Determine the [x, y] coordinate at the center of the cell enclosing the given text.  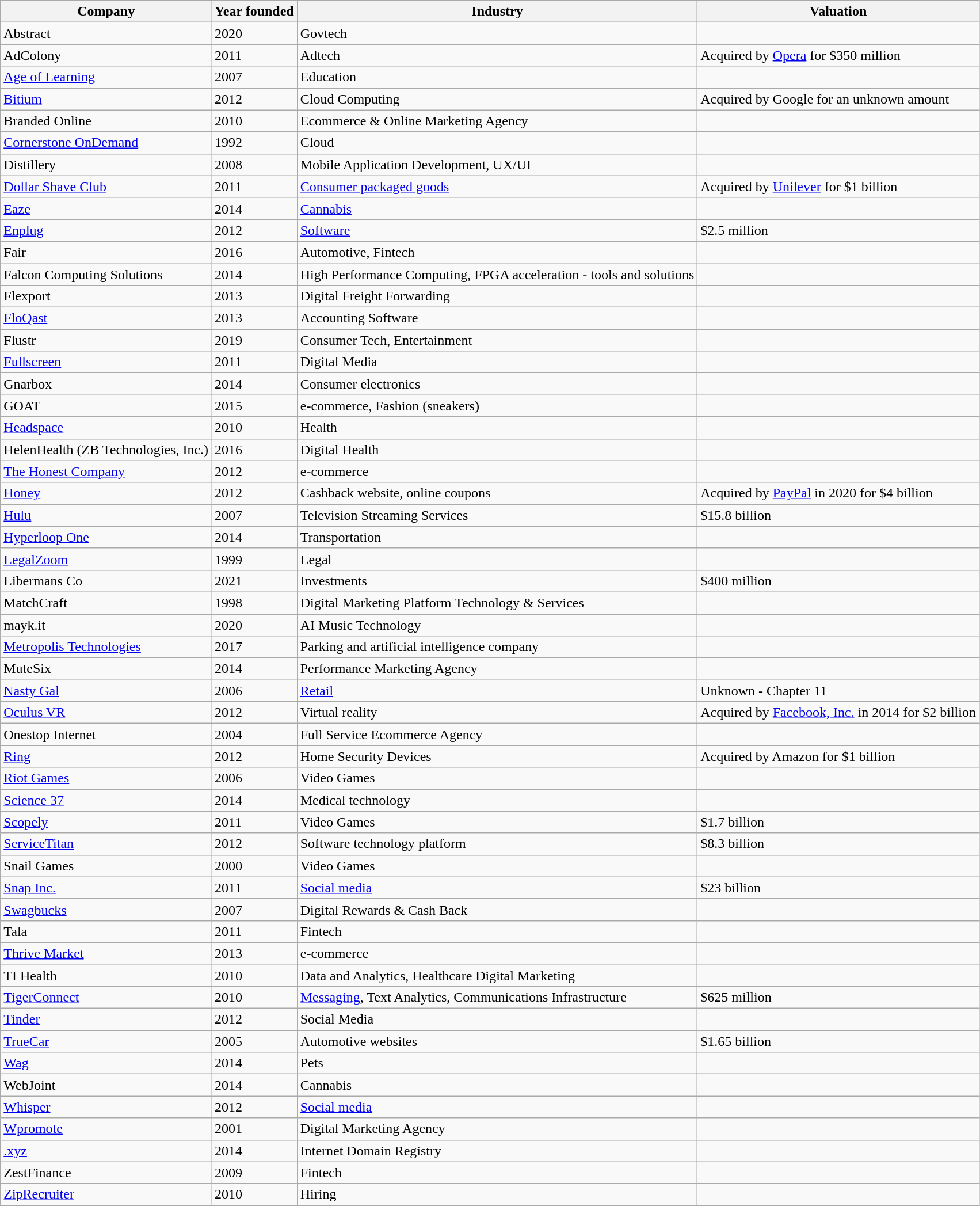
Branded Online [106, 121]
$15.8 billion [838, 515]
.xyz [106, 1151]
Age of Learning [106, 77]
MatchCraft [106, 603]
The Honest Company [106, 471]
Legal [497, 559]
GOAT [106, 406]
Software [497, 230]
Hyperloop One [106, 537]
Dollar Shave Club [106, 187]
High Performance Computing, FPGA acceleration - tools and solutions [497, 275]
Falcon Computing Solutions [106, 275]
Acquired by Opera for $350 million [838, 55]
Headspace [106, 428]
$400 million [838, 581]
Fullscreen [106, 362]
Television Streaming Services [497, 515]
2015 [254, 406]
mayk.it [106, 625]
Year founded [254, 12]
ZipRecruiter [106, 1194]
Performance Marketing Agency [497, 669]
Ecommerce & Online Marketing Agency [497, 121]
Swagbucks [106, 910]
Cloud Computing [497, 99]
Hiring [497, 1194]
Medical technology [497, 800]
2019 [254, 340]
e-commerce, Fashion (sneakers) [497, 406]
Bitium [106, 99]
LegalZoom [106, 559]
2004 [254, 735]
Riot Games [106, 778]
Digital Marketing Agency [497, 1129]
Parking and artificial intelligence company [497, 647]
Industry [497, 12]
$625 million [838, 998]
$23 billion [838, 888]
Whisper [106, 1107]
Acquired by Amazon for $1 billion [838, 756]
Investments [497, 581]
Acquired by Facebook, Inc. in 2014 for $2 billion [838, 713]
Mobile Application Development, UX/UI [497, 165]
Fair [106, 252]
Digital Freight Forwarding [497, 296]
ZestFinance [106, 1173]
AdColony [106, 55]
HelenHealth (ZB Technologies, Inc.) [106, 450]
Social Media [497, 1019]
Digital Marketing Platform Technology & Services [497, 603]
1992 [254, 143]
Digital Rewards & Cash Back [497, 910]
Full Service Ecommerce Agency [497, 735]
2001 [254, 1129]
Acquired by Google for an unknown amount [838, 99]
Internet Domain Registry [497, 1151]
Unknown - Chapter 11 [838, 691]
Pets [497, 1063]
Transportation [497, 537]
Company [106, 12]
Snail Games [106, 866]
Wag [106, 1063]
2000 [254, 866]
Cloud [497, 143]
Thrive Market [106, 953]
TI Health [106, 976]
Oculus VR [106, 713]
Hulu [106, 515]
Ring [106, 756]
Consumer Tech, Entertainment [497, 340]
Consumer electronics [497, 384]
Automotive websites [497, 1041]
$1.65 billion [838, 1041]
Flustr [106, 340]
$1.7 billion [838, 822]
Enplug [106, 230]
ServiceTitan [106, 844]
Tinder [106, 1019]
Govtech [497, 33]
2008 [254, 165]
2005 [254, 1041]
$2.5 million [838, 230]
Retail [497, 691]
Messaging, Text Analytics, Communications Infrastructure [497, 998]
2009 [254, 1173]
Valuation [838, 12]
Adtech [497, 55]
Consumer packaged goods [497, 187]
Snap Inc. [106, 888]
Honey [106, 493]
Digital Health [497, 450]
Libermans Co [106, 581]
Cashback website, online coupons [497, 493]
TrueCar [106, 1041]
Acquired by Unilever for $1 billion [838, 187]
Cornerstone OnDemand [106, 143]
Nasty Gal [106, 691]
Scopely [106, 822]
Flexport [106, 296]
1998 [254, 603]
WebJoint [106, 1085]
Gnarbox [106, 384]
MuteSix [106, 669]
Digital Media [497, 362]
Science 37 [106, 800]
AI Music Technology [497, 625]
Eaze [106, 208]
TigerConnect [106, 998]
Onestop Internet [106, 735]
Acquired by PayPal in 2020 for $4 billion [838, 493]
1999 [254, 559]
Virtual reality [497, 713]
Data and Analytics, Healthcare Digital Marketing [497, 976]
2017 [254, 647]
$8.3 billion [838, 844]
Metropolis Technologies [106, 647]
Health [497, 428]
Distillery [106, 165]
Wpromote [106, 1129]
Abstract [106, 33]
Accounting Software [497, 318]
Education [497, 77]
FloQast [106, 318]
2021 [254, 581]
Software technology platform [497, 844]
Home Security Devices [497, 756]
Tala [106, 931]
Automotive, Fintech [497, 252]
